Determine the [X, Y] coordinate at the center of the cell enclosing the given text.  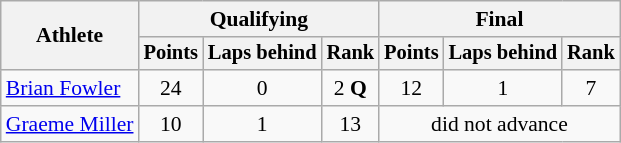
10 [171, 124]
Graeme Miller [70, 124]
12 [411, 88]
24 [171, 88]
0 [262, 88]
Final [500, 19]
did not advance [500, 124]
Qualifying [260, 19]
Brian Fowler [70, 88]
13 [351, 124]
Athlete [70, 36]
2 Q [351, 88]
7 [591, 88]
